For the text-containing cell, return its midpoint in (x, y) coordinate format. 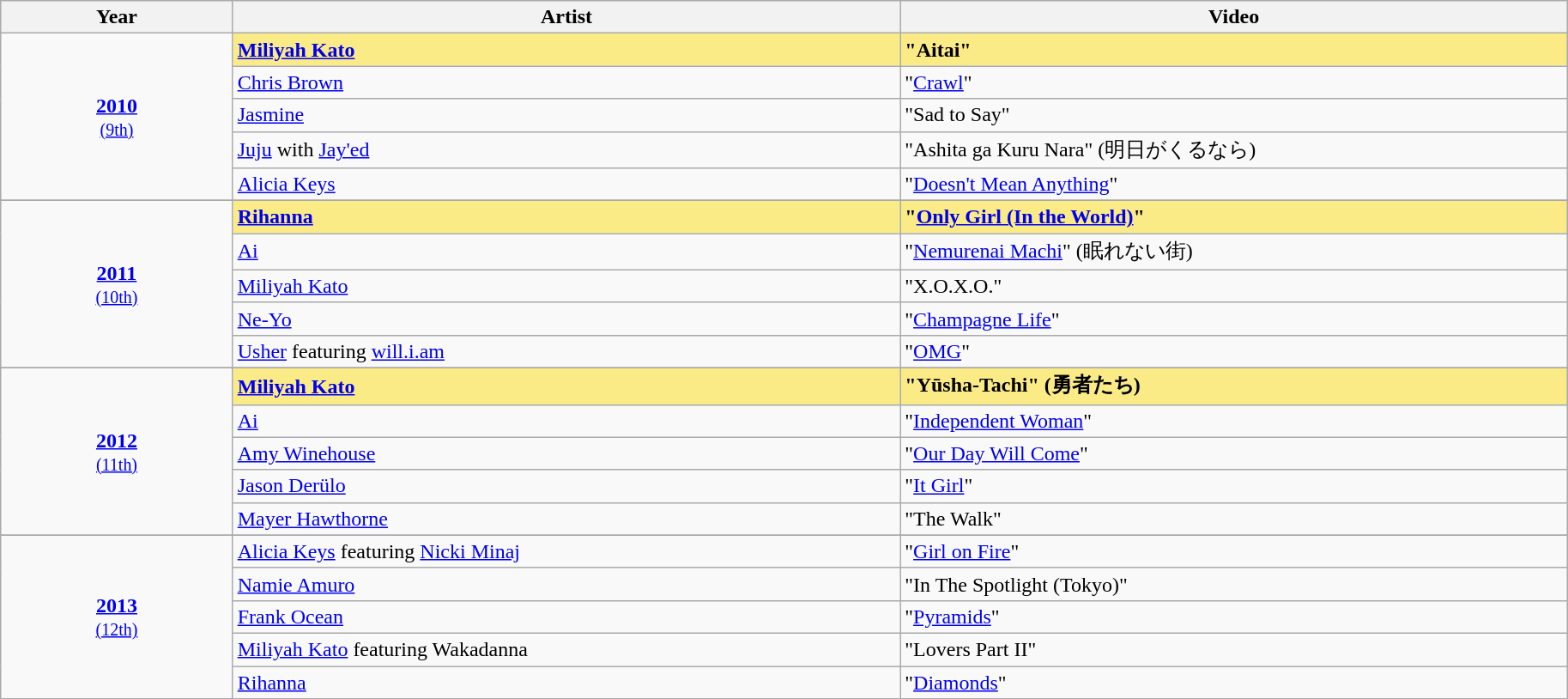
Year (117, 17)
Juju with Jay'ed (566, 149)
Chris Brown (566, 82)
"Champagne Life" (1234, 319)
Namie Amuro (566, 584)
"Sad to Say" (1234, 115)
Alicia Keys (566, 185)
"Pyramids" (1234, 617)
"X.O.X.O." (1234, 286)
"The Walk" (1234, 519)
"Independent Woman" (1234, 421)
"OMG" (1234, 351)
2010(9th) (117, 117)
Usher featuring will.i.am (566, 351)
"It Girl" (1234, 486)
2012(11th) (117, 452)
"Doesn't Mean Anything" (1234, 185)
Frank Ocean (566, 617)
"Yūsha-Tachi" (勇者たち) (1234, 386)
Jasmine (566, 115)
Jason Derülo (566, 486)
Alicia Keys featuring Nicki Minaj (566, 551)
"In The Spotlight (Tokyo)" (1234, 584)
"Aitai" (1234, 50)
Amy Winehouse (566, 453)
Artist (566, 17)
Mayer Hawthorne (566, 519)
2011(10th) (117, 285)
"Diamonds" (1234, 683)
"Our Day Will Come" (1234, 453)
"Only Girl (In the World)" (1234, 217)
"Girl on Fire" (1234, 551)
Miliyah Kato featuring Wakadanna (566, 649)
"Nemurenai Machi" (眠れない街) (1234, 252)
Ne-Yo (566, 319)
2013(12th) (117, 617)
"Lovers Part II" (1234, 649)
Video (1234, 17)
"Ashita ga Kuru Nara" (明日がくるなら) (1234, 149)
"Crawl" (1234, 82)
